From the cell containing the given text, extract its center point as [x, y] coordinate. 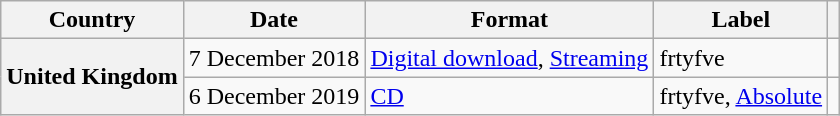
Label [741, 20]
Format [510, 20]
Country [92, 20]
Date [274, 20]
United Kingdom [92, 77]
frtyfve, Absolute [741, 96]
7 December 2018 [274, 58]
CD [510, 96]
6 December 2019 [274, 96]
frtyfve [741, 58]
Digital download, Streaming [510, 58]
